Pinpoint the cell where the given text exists, returning its [x, y] midpoint coordinate. 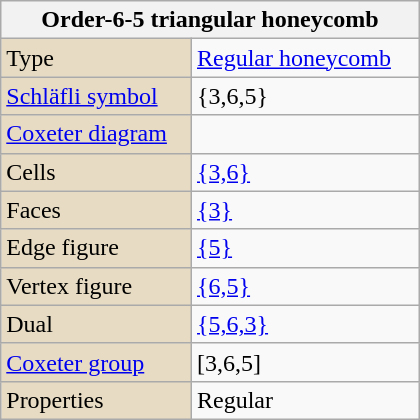
Edge figure [96, 248]
Coxeter diagram [96, 134]
Vertex figure [96, 286]
Faces [96, 210]
Coxeter group [96, 362]
Order-6-5 triangular honeycomb [210, 20]
{3,6} [305, 172]
Regular honeycomb [305, 58]
{6,5} [305, 286]
Schläfli symbol [96, 96]
Properties [96, 400]
Regular [305, 400]
Type [96, 58]
{5} [305, 248]
{3,6,5} [305, 96]
{3} [305, 210]
Dual [96, 324]
{5,6,3} [305, 324]
Cells [96, 172]
[3,6,5] [305, 362]
